Detect which cell encompasses the target text, then output its (x, y) center coordinate. 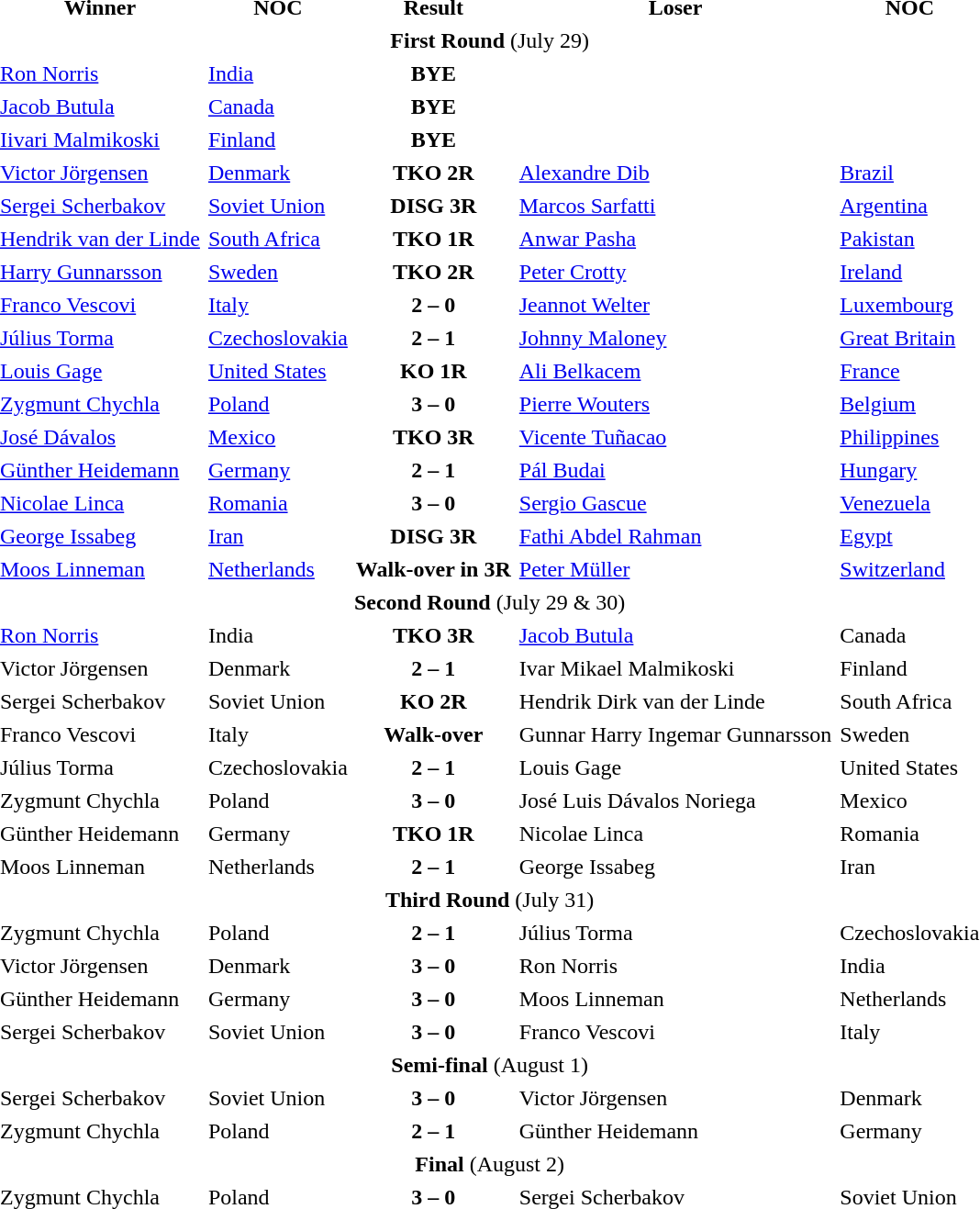
Sweden (278, 272)
Ali Belkacem (675, 371)
Pál Budai (675, 470)
Canada (278, 106)
Fathi Abdel Rahman (675, 536)
United States (278, 371)
Moos Linneman (675, 999)
Nicolae Linca (675, 834)
Hendrik Dirk van der Linde (675, 701)
Vicente Tuñacao (675, 437)
Romania (278, 503)
Pierre Wouters (675, 404)
Mexico (278, 437)
Walk-over (433, 734)
Peter Crotty (675, 272)
Louis Gage (675, 767)
Peter Müller (675, 569)
Anwar Pasha (675, 239)
Finland (278, 140)
Günther Heidemann (675, 1131)
Walk-over in 3R (433, 569)
Sergio Gascue (675, 503)
Ivar Mikael Malmikoski (675, 668)
Johnny Maloney (675, 338)
Gunnar Harry Ingemar Gunnarsson (675, 734)
KO 1R (433, 371)
José Luis Dávalos Noriega (675, 800)
Jeannot Welter (675, 305)
Iran (278, 536)
Franco Vescovi (675, 1032)
Július Torma (675, 933)
2 – 0 (433, 305)
South Africa (278, 239)
Victor Jörgensen (675, 1098)
KO 2R (433, 701)
Alexandre Dib (675, 173)
Ron Norris (675, 966)
Marcos Sarfatti (675, 206)
George Issabeg (675, 867)
Jacob Butula (675, 635)
